Search for the cell housing the specified text and yield its (X, Y) center coordinate. 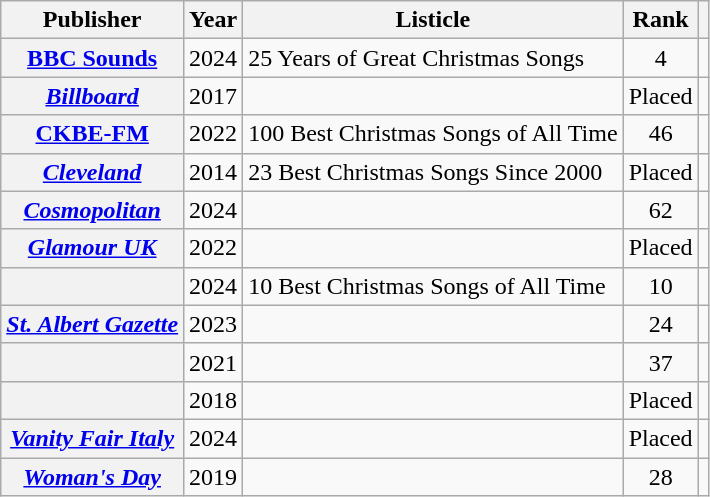
46 (660, 134)
62 (660, 210)
10 Best Christmas Songs of All Time (433, 286)
23 Best Christmas Songs Since 2000 (433, 172)
37 (660, 362)
25 Years of Great Christmas Songs (433, 58)
Listicle (433, 20)
10 (660, 286)
Year (214, 20)
Woman's Day (92, 477)
4 (660, 58)
Cosmopolitan (92, 210)
2017 (214, 96)
24 (660, 324)
Glamour UK (92, 248)
2023 (214, 324)
2018 (214, 400)
Vanity Fair Italy (92, 438)
2019 (214, 477)
2014 (214, 172)
100 Best Christmas Songs of All Time (433, 134)
BBC Sounds (92, 58)
28 (660, 477)
Publisher (92, 20)
2021 (214, 362)
Rank (660, 20)
Billboard (92, 96)
CKBE-FM (92, 134)
Cleveland (92, 172)
St. Albert Gazette (92, 324)
